Locate the cell with the specified text and output its [x, y] center coordinate. 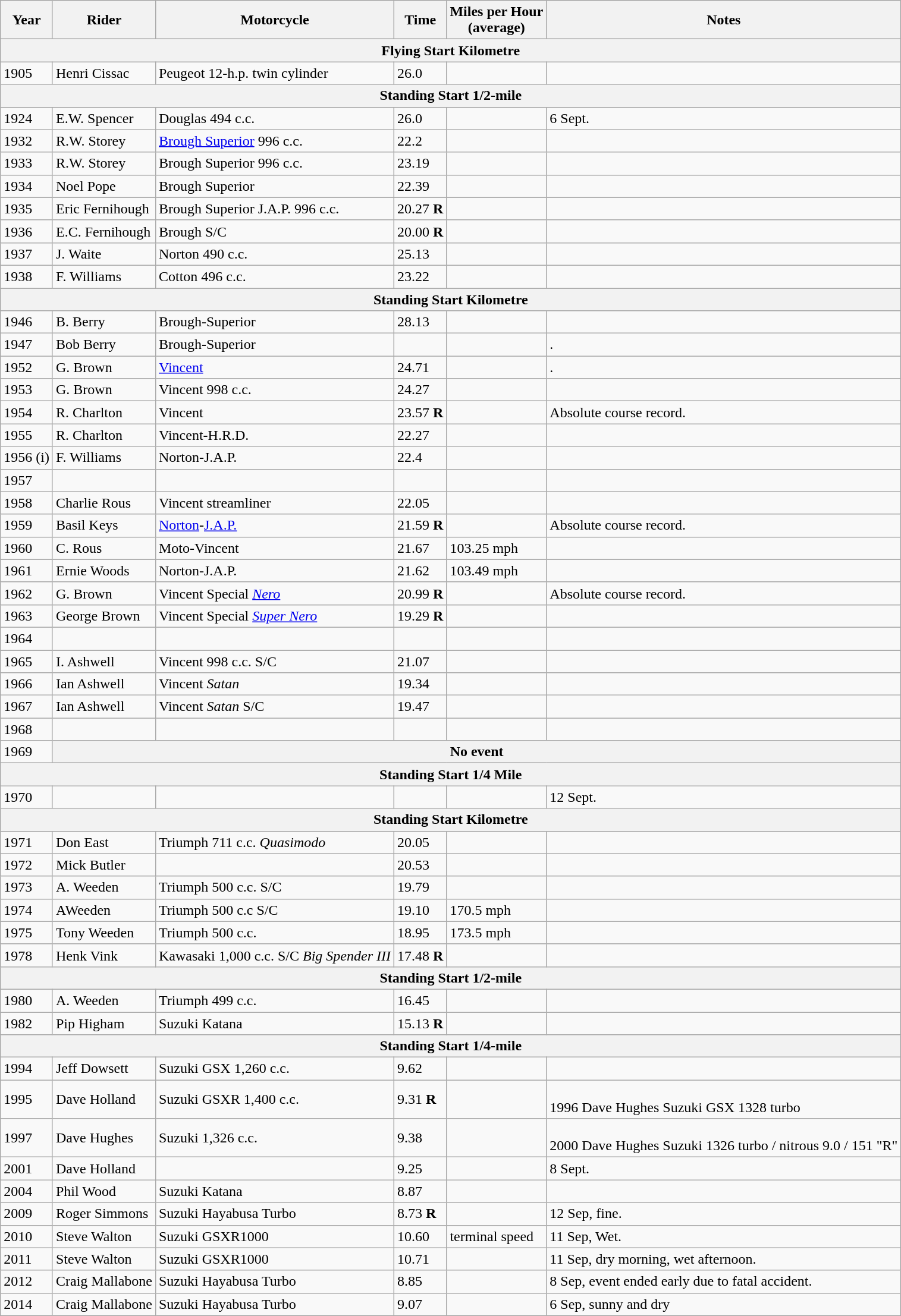
Mick Butler [103, 865]
Phil Wood [103, 1191]
2011 [27, 1259]
8 Sept. [724, 1169]
15.13 R [420, 1023]
Suzuki GSXR 1,400 c.c. [275, 1100]
2004 [27, 1191]
Triumph 500 c.c. [275, 933]
11 Sep, dry morning, wet afternoon. [724, 1259]
Triumph 711 c.c. Quasimodo [275, 842]
1961 [27, 571]
Vincent Satan [275, 684]
1960 [27, 548]
9.25 [420, 1169]
9.38 [420, 1138]
1937 [27, 254]
22.4 [420, 458]
Rider [103, 20]
Year [27, 20]
1924 [27, 118]
George Brown [103, 616]
1982 [27, 1023]
Bob Berry [103, 345]
Vincent streamliner [275, 503]
23.22 [420, 276]
1966 [27, 684]
Suzuki GSX 1,260 c.c. [275, 1069]
1971 [27, 842]
Henri Cissac [103, 73]
24.27 [420, 390]
22.39 [420, 186]
19.29 R [420, 616]
1965 [27, 662]
16.45 [420, 1000]
21.59 R [420, 525]
Kawasaki 1,000 c.c. S/C Big Spender III [275, 955]
AWeeden [103, 910]
1969 [27, 752]
2012 [27, 1282]
Roger Simmons [103, 1214]
19.47 [420, 707]
Vincent-H.R.D. [275, 435]
Vincent 998 c.c. S/C [275, 662]
9.62 [420, 1069]
Vincent 998 c.c. [275, 390]
2014 [27, 1304]
Norton 490 c.c. [275, 254]
21.07 [420, 662]
24.71 [420, 367]
Tony Weeden [103, 933]
Peugeot 12-h.p. twin cylinder [275, 73]
1968 [27, 729]
Cotton 496 c.c. [275, 276]
1935 [27, 209]
1964 [27, 638]
Moto-Vincent [275, 548]
Noel Pope [103, 186]
Miles per Hour(average) [497, 20]
2001 [27, 1169]
8 Sep, event ended early due to fatal accident. [724, 1282]
Vincent Satan S/C [275, 707]
Brough Superior J.A.P. 996 c.c. [275, 209]
2000 Dave Hughes Suzuki 1326 turbo / nitrous 9.0 / 151 "R" [724, 1138]
28.13 [420, 322]
Eric Fernihough [103, 209]
103.49 mph [497, 571]
Flying Start Kilometre [451, 51]
Vincent Special Super Nero [275, 616]
9.07 [420, 1304]
1957 [27, 480]
12 Sep, fine. [724, 1214]
Basil Keys [103, 525]
1959 [27, 525]
terminal speed [497, 1236]
Ernie Woods [103, 571]
12 Sept. [724, 797]
Brough S/C [275, 231]
25.13 [420, 254]
20.27 R [420, 209]
2009 [27, 1214]
Triumph 500 c.c. S/C [275, 887]
1962 [27, 593]
10.60 [420, 1236]
20.00 R [420, 231]
103.25 mph [497, 548]
20.53 [420, 865]
1997 [27, 1138]
6 Sep, sunny and dry [724, 1304]
E.C. Fernihough [103, 231]
6 Sept. [724, 118]
Henk Vink [103, 955]
Douglas 494 c.c. [275, 118]
8.87 [420, 1191]
173.5 mph [497, 933]
20.05 [420, 842]
22.27 [420, 435]
2010 [27, 1236]
Suzuki 1,326 c.c. [275, 1138]
1936 [27, 231]
J. Waite [103, 254]
Notes [724, 20]
No event [476, 752]
1975 [27, 933]
1946 [27, 322]
1932 [27, 141]
18.95 [420, 933]
8.85 [420, 1282]
1963 [27, 616]
1958 [27, 503]
Triumph 499 c.c. [275, 1000]
21.67 [420, 548]
23.19 [420, 163]
1994 [27, 1069]
Motorcycle [275, 20]
Standing Start 1/4 Mile [451, 775]
Time [420, 20]
Vincent Special Nero [275, 593]
1952 [27, 367]
11 Sep, Wet. [724, 1236]
1995 [27, 1100]
10.71 [420, 1259]
1972 [27, 865]
Pip Higham [103, 1023]
17.48 R [420, 955]
1934 [27, 186]
1967 [27, 707]
Don East [103, 842]
9.31 R [420, 1100]
Jeff Dowsett [103, 1069]
20.99 R [420, 593]
1974 [27, 910]
1956 (i) [27, 458]
1980 [27, 1000]
Triumph 500 c.c S/C [275, 910]
1938 [27, 276]
Dave Hughes [103, 1138]
21.62 [420, 571]
19.10 [420, 910]
8.73 R [420, 1214]
19.34 [420, 684]
1933 [27, 163]
I. Ashwell [103, 662]
C. Rous [103, 548]
1973 [27, 887]
1905 [27, 73]
22.2 [420, 141]
Brough Superior [275, 186]
Charlie Rous [103, 503]
B. Berry [103, 322]
22.05 [420, 503]
Standing Start 1/4-mile [451, 1046]
1947 [27, 345]
E.W. Spencer [103, 118]
1953 [27, 390]
1955 [27, 435]
170.5 mph [497, 910]
19.79 [420, 887]
1978 [27, 955]
1970 [27, 797]
1996 Dave Hughes Suzuki GSX 1328 turbo [724, 1100]
23.57 R [420, 413]
1954 [27, 413]
